Provide the (X, Y) coordinate of the cell's center where the given text is located.  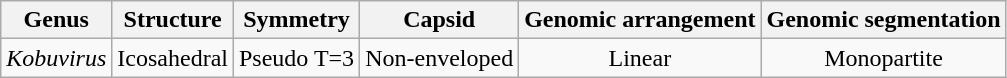
Non-enveloped (440, 58)
Structure (173, 20)
Monopartite (884, 58)
Genomic segmentation (884, 20)
Linear (640, 58)
Pseudo T=3 (296, 58)
Kobuvirus (56, 58)
Icosahedral (173, 58)
Genomic arrangement (640, 20)
Genus (56, 20)
Symmetry (296, 20)
Capsid (440, 20)
